Provide the [X, Y] coordinate of the cell's center where the given text is located.  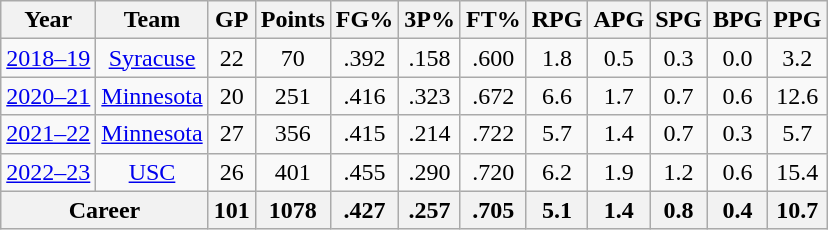
0.0 [737, 58]
.290 [430, 172]
1.9 [619, 172]
Points [292, 20]
15.4 [798, 172]
.214 [430, 134]
12.6 [798, 96]
6.6 [557, 96]
BPG [737, 20]
3P% [430, 20]
5.1 [557, 210]
FG% [364, 20]
101 [232, 210]
.705 [493, 210]
2021–22 [48, 134]
1.8 [557, 58]
22 [232, 58]
401 [292, 172]
Team [152, 20]
1.2 [679, 172]
.415 [364, 134]
2020–21 [48, 96]
10.7 [798, 210]
.720 [493, 172]
6.2 [557, 172]
20 [232, 96]
Year [48, 20]
PPG [798, 20]
3.2 [798, 58]
.416 [364, 96]
.455 [364, 172]
2018–19 [48, 58]
GP [232, 20]
27 [232, 134]
.722 [493, 134]
SPG [679, 20]
251 [292, 96]
1078 [292, 210]
2022–23 [48, 172]
0.4 [737, 210]
.392 [364, 58]
APG [619, 20]
Career [104, 210]
0.8 [679, 210]
.427 [364, 210]
0.5 [619, 58]
26 [232, 172]
1.7 [619, 96]
Syracuse [152, 58]
USC [152, 172]
RPG [557, 20]
.158 [430, 58]
356 [292, 134]
FT% [493, 20]
.600 [493, 58]
.672 [493, 96]
.323 [430, 96]
70 [292, 58]
.257 [430, 210]
